Detect which cell encompasses the target text, then output its (x, y) center coordinate. 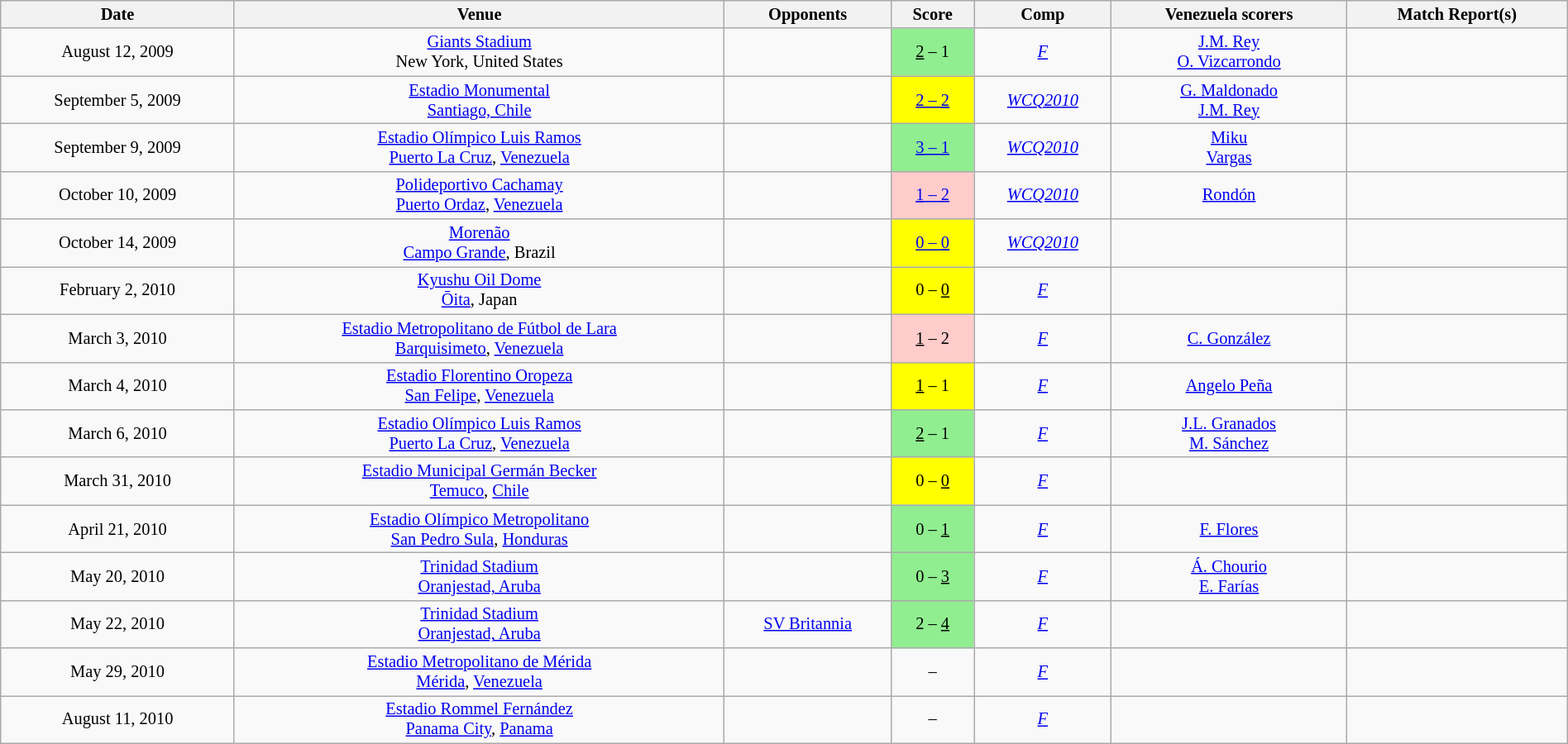
October 10, 2009 (117, 195)
F. Flores (1229, 529)
May 22, 2010 (117, 624)
0 – 3 (932, 576)
0 – 1 (932, 529)
April 21, 2010 (117, 529)
Opponents (808, 14)
Estadio Municipal Germán BeckerTemuco, Chile (480, 481)
Estadio MonumentalSantiago, Chile (480, 100)
J.M. Rey O. Vizcarrondo (1229, 52)
May 20, 2010 (117, 576)
Kyushu Oil DomeŌita, Japan (480, 290)
Comp (1043, 14)
Score (932, 14)
Estadio Metropolitano de MéridaMérida, Venezuela (480, 672)
SV Britannia (808, 624)
August 11, 2010 (117, 719)
Venue (480, 14)
2 – 4 (932, 624)
Miku Vargas (1229, 147)
Rondón (1229, 195)
J.L. Granados M. Sánchez (1229, 433)
March 6, 2010 (117, 433)
Date (117, 14)
1 – 1 (932, 386)
March 3, 2010 (117, 338)
May 29, 2010 (117, 672)
March 4, 2010 (117, 386)
March 31, 2010 (117, 481)
Estadio Metropolitano de Fútbol de LaraBarquisimeto, Venezuela (480, 338)
Morenão Campo Grande, Brazil (480, 243)
Polideportivo Cachamay Puerto Ordaz, Venezuela (480, 195)
Á. Chourio E. Farías (1229, 576)
G. Maldonado J.M. Rey (1229, 100)
October 14, 2009 (117, 243)
3 – 1 (932, 147)
Angelo Peña (1229, 386)
August 12, 2009 (117, 52)
C. González (1229, 338)
Estadio Florentino OropezaSan Felipe, Venezuela (480, 386)
February 2, 2010 (117, 290)
Estadio Olímpico MetropolitanoSan Pedro Sula, Honduras (480, 529)
September 9, 2009 (117, 147)
Estadio Rommel FernándezPanama City, Panama (480, 719)
Match Report(s) (1457, 14)
Giants StadiumNew York, United States (480, 52)
2 – 2 (932, 100)
Venezuela scorers (1229, 14)
September 5, 2009 (117, 100)
